Identify which cell holds the provided text, then report its (x, y) central coordinate. 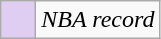
NBA record (98, 20)
